Provide the [X, Y] coordinate of the cell's center where the given text is located.  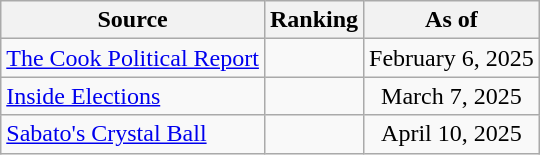
February 6, 2025 [452, 58]
The Cook Political Report [133, 58]
Sabato's Crystal Ball [133, 134]
Inside Elections [133, 96]
March 7, 2025 [452, 96]
April 10, 2025 [452, 134]
Source [133, 20]
Ranking [314, 20]
As of [452, 20]
